Search for the cell housing the specified text and yield its [x, y] center coordinate. 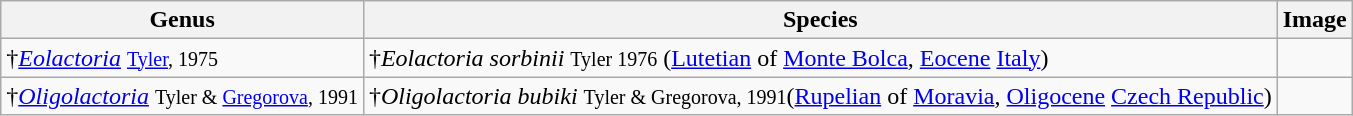
Species [820, 20]
†Eolactoria Tyler, 1975 [182, 58]
†Oligolactoria Tyler & Gregorova, 1991 [182, 96]
†Eolactoria sorbinii Tyler 1976 (Lutetian of Monte Bolca, Eocene Italy) [820, 58]
Image [1314, 20]
Genus [182, 20]
†Oligolactoria bubiki Tyler & Gregorova, 1991(Rupelian of Moravia, Oligocene Czech Republic) [820, 96]
